Capture the cell that displays the provided text and extract its [X, Y] central coordinate. 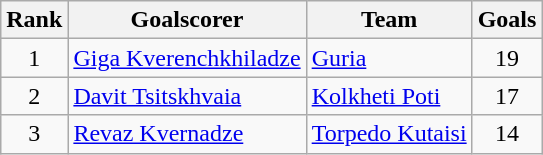
Davit Tsitskhvaia [187, 96]
Revaz Kvernadze [187, 134]
2 [34, 96]
Giga Kverenchkhiladze [187, 58]
Goals [507, 20]
Rank [34, 20]
1 [34, 58]
19 [507, 58]
Team [389, 20]
Guria [389, 58]
14 [507, 134]
Torpedo Kutaisi [389, 134]
17 [507, 96]
Kolkheti Poti [389, 96]
Goalscorer [187, 20]
3 [34, 134]
